Identify which cell holds the provided text, then report its (x, y) central coordinate. 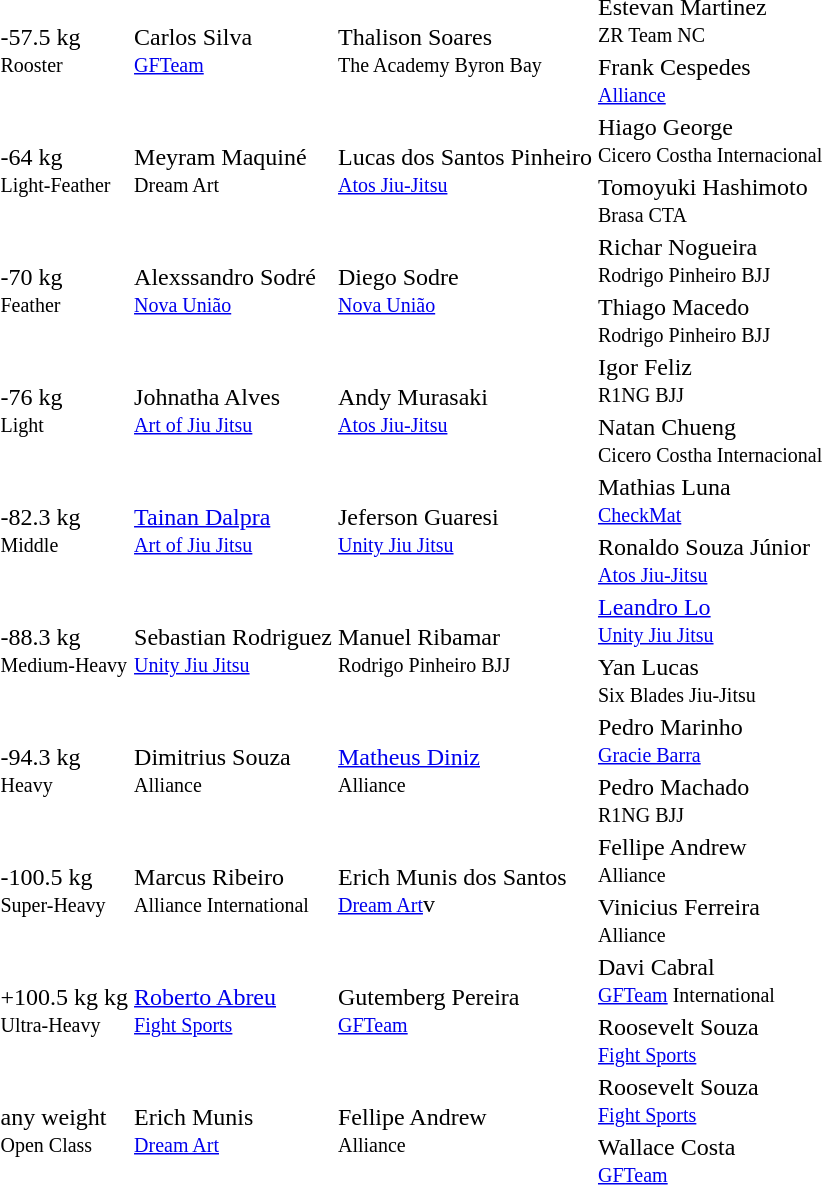
Gutemberg PereiraGFTeam (464, 1010)
Lucas dos Santos PinheiroAtos Jiu-Jitsu (464, 170)
Erich Munis dos SantosDream Artv (464, 890)
Marcus Ribeiro Alliance International (234, 890)
Johnatha AlvesArt of Jiu Jitsu (234, 410)
Dimitrius SouzaAlliance (234, 770)
Manuel RibamarRodrigo Pinheiro BJJ (464, 650)
Matheus DinizAlliance (464, 770)
Jeferson GuaresiUnity Jiu Jitsu (464, 530)
Sebastian RodriguezUnity Jiu Jitsu (234, 650)
Andy MurasakiAtos Jiu-Jitsu (464, 410)
Alexssandro SodréNova União (234, 290)
Tainan DalpraArt of Jiu Jitsu (234, 530)
Diego SodreNova União (464, 290)
Meyram MaquinéDream Art (234, 170)
Roberto AbreuFight Sports (234, 1010)
